Locate the cell with the specified text and output its [X, Y] center coordinate. 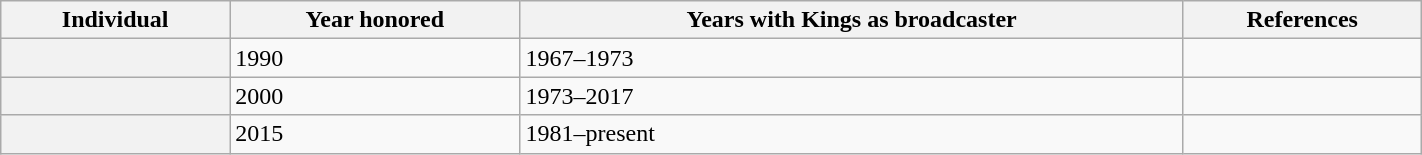
1973–2017 [852, 96]
Years with Kings as broadcaster [852, 20]
1981–present [852, 134]
1967–1973 [852, 58]
Individual [116, 20]
Year honored [375, 20]
2000 [375, 96]
References [1302, 20]
2015 [375, 134]
1990 [375, 58]
